Pinpoint the cell where the given text exists, returning its (X, Y) midpoint coordinate. 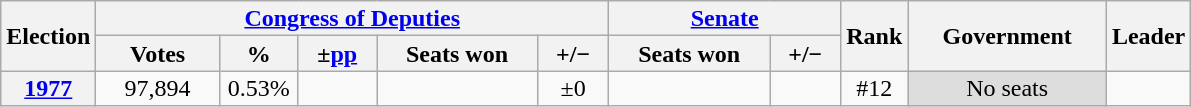
Leader (1148, 36)
±pp (338, 54)
No seats (1008, 88)
1977 (48, 88)
Rank (874, 36)
±0 (574, 88)
0.53% (258, 88)
Votes (158, 54)
Congress of Deputies (352, 18)
% (258, 54)
Government (1008, 36)
97,894 (158, 88)
#12 (874, 88)
Election (48, 36)
Senate (725, 18)
